For the text-containing cell, return its midpoint in [X, Y] coordinate format. 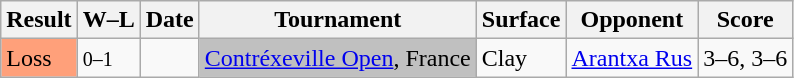
Opponent [632, 20]
Date [170, 20]
0–1 [108, 58]
Arantxa Rus [632, 58]
Surface [521, 20]
Loss [39, 58]
W–L [108, 20]
Tournament [338, 20]
Result [39, 20]
3–6, 3–6 [746, 58]
Contréxeville Open, France [338, 58]
Clay [521, 58]
Score [746, 20]
